Output the (X, Y) coordinate of the center of the cell containing the given text.  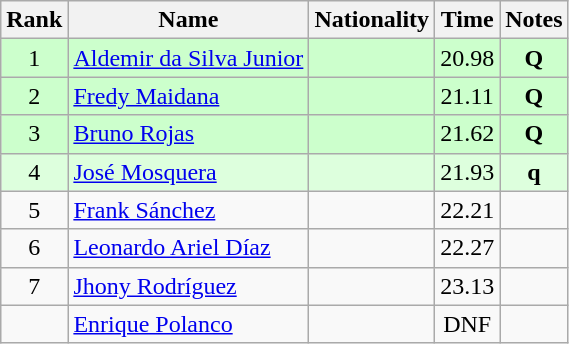
Fredy Maidana (188, 96)
Bruno Rojas (188, 134)
22.21 (468, 210)
Time (468, 20)
2 (34, 96)
4 (34, 172)
21.11 (468, 96)
DNF (468, 324)
7 (34, 286)
Name (188, 20)
q (534, 172)
Aldemir da Silva Junior (188, 58)
22.27 (468, 248)
Frank Sánchez (188, 210)
Nationality (372, 20)
3 (34, 134)
Notes (534, 20)
José Mosquera (188, 172)
Jhony Rodríguez (188, 286)
21.93 (468, 172)
6 (34, 248)
Rank (34, 20)
Enrique Polanco (188, 324)
21.62 (468, 134)
23.13 (468, 286)
20.98 (468, 58)
1 (34, 58)
Leonardo Ariel Díaz (188, 248)
5 (34, 210)
